For the text-containing cell, return its midpoint in (X, Y) coordinate format. 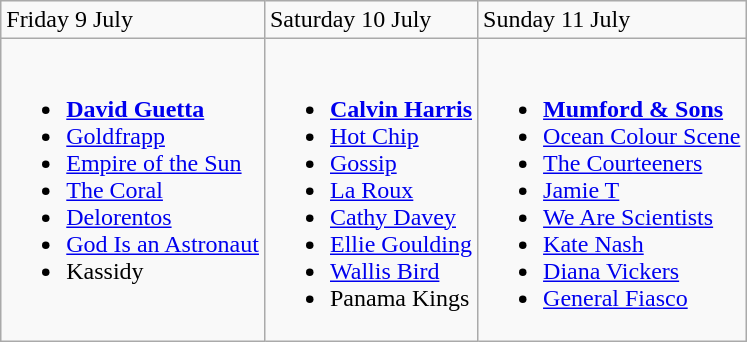
Saturday 10 July (370, 20)
David GuettaGoldfrappEmpire of the SunThe CoralDelorentosGod Is an AstronautKassidy (133, 190)
Sunday 11 July (612, 20)
Mumford & SonsOcean Colour SceneThe CourteenersJamie TWe Are ScientistsKate NashDiana VickersGeneral Fiasco (612, 190)
Friday 9 July (133, 20)
Calvin HarrisHot ChipGossipLa RouxCathy DaveyEllie GouldingWallis BirdPanama Kings (370, 190)
